Find where the given text appears and provide that cell's center as [x, y] coordinate. 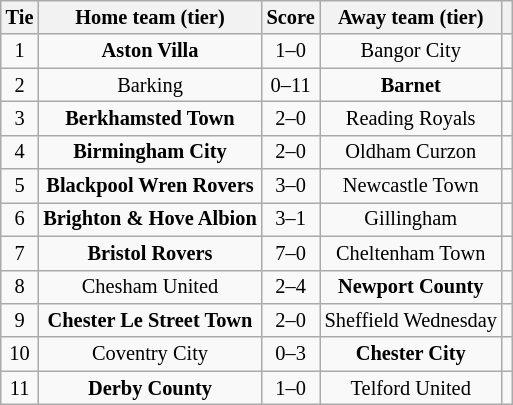
Home team (tier) [150, 17]
7–0 [291, 253]
Coventry City [150, 354]
Sheffield Wednesday [411, 320]
8 [20, 287]
1 [20, 51]
Newport County [411, 287]
Away team (tier) [411, 17]
7 [20, 253]
Birmingham City [150, 152]
Reading Royals [411, 118]
Gillingham [411, 219]
3–0 [291, 186]
4 [20, 152]
Score [291, 17]
Derby County [150, 388]
Tie [20, 17]
5 [20, 186]
Blackpool Wren Rovers [150, 186]
0–11 [291, 85]
6 [20, 219]
Barking [150, 85]
2–4 [291, 287]
Brighton & Hove Albion [150, 219]
Newcastle Town [411, 186]
Aston Villa [150, 51]
Chester City [411, 354]
Berkhamsted Town [150, 118]
11 [20, 388]
3 [20, 118]
Oldham Curzon [411, 152]
2 [20, 85]
Barnet [411, 85]
0–3 [291, 354]
Telford United [411, 388]
Bangor City [411, 51]
Cheltenham Town [411, 253]
9 [20, 320]
10 [20, 354]
3–1 [291, 219]
Chester Le Street Town [150, 320]
Bristol Rovers [150, 253]
Chesham United [150, 287]
